Capture the cell that displays the provided text and extract its (x, y) central coordinate. 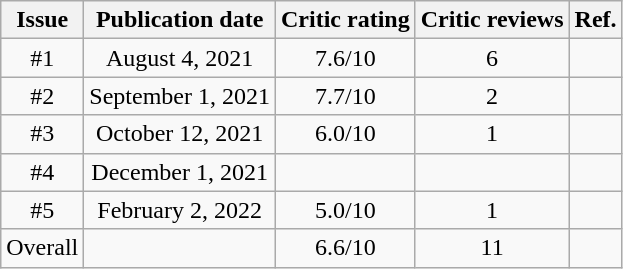
5.0/10 (345, 210)
February 2, 2022 (180, 210)
Ref. (596, 20)
Overall (42, 248)
2 (492, 96)
#3 (42, 134)
September 1, 2021 (180, 96)
6 (492, 58)
#4 (42, 172)
7.6/10 (345, 58)
December 1, 2021 (180, 172)
11 (492, 248)
Publication date (180, 20)
August 4, 2021 (180, 58)
7.7/10 (345, 96)
Issue (42, 20)
#2 (42, 96)
October 12, 2021 (180, 134)
6.0/10 (345, 134)
6.6/10 (345, 248)
Critic reviews (492, 20)
#5 (42, 210)
Critic rating (345, 20)
#1 (42, 58)
